Detect which cell encompasses the target text, then output its (x, y) center coordinate. 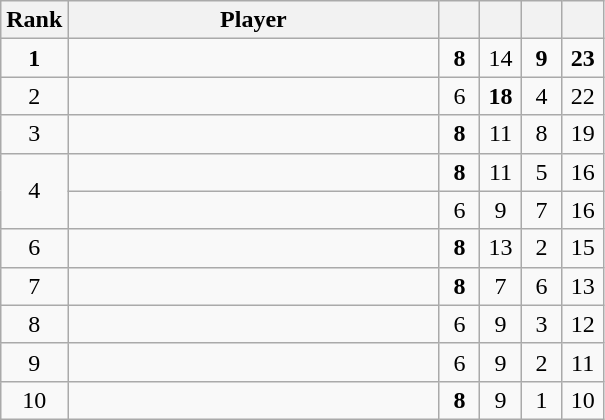
12 (582, 324)
15 (582, 248)
23 (582, 58)
18 (500, 96)
19 (582, 134)
Rank (34, 20)
22 (582, 96)
Player (254, 20)
5 (542, 172)
14 (500, 58)
